Return (X, Y) of the center of cell containing provided text 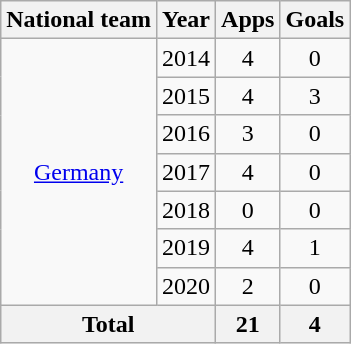
2018 (186, 210)
2014 (186, 58)
2020 (186, 286)
Year (186, 20)
2016 (186, 134)
2019 (186, 248)
Apps (248, 20)
2015 (186, 96)
2 (248, 286)
2017 (186, 172)
Goals (315, 20)
Total (108, 324)
Germany (79, 172)
21 (248, 324)
1 (315, 248)
National team (79, 20)
